For the text-containing cell, return its midpoint in [X, Y] coordinate format. 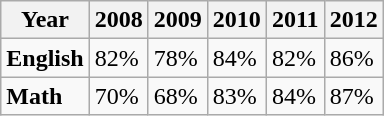
English [45, 58]
78% [178, 58]
Math [45, 96]
2012 [354, 20]
68% [178, 96]
70% [118, 96]
83% [236, 96]
86% [354, 58]
2008 [118, 20]
Year [45, 20]
2011 [295, 20]
87% [354, 96]
2009 [178, 20]
2010 [236, 20]
